Capture the cell that displays the provided text and extract its (x, y) central coordinate. 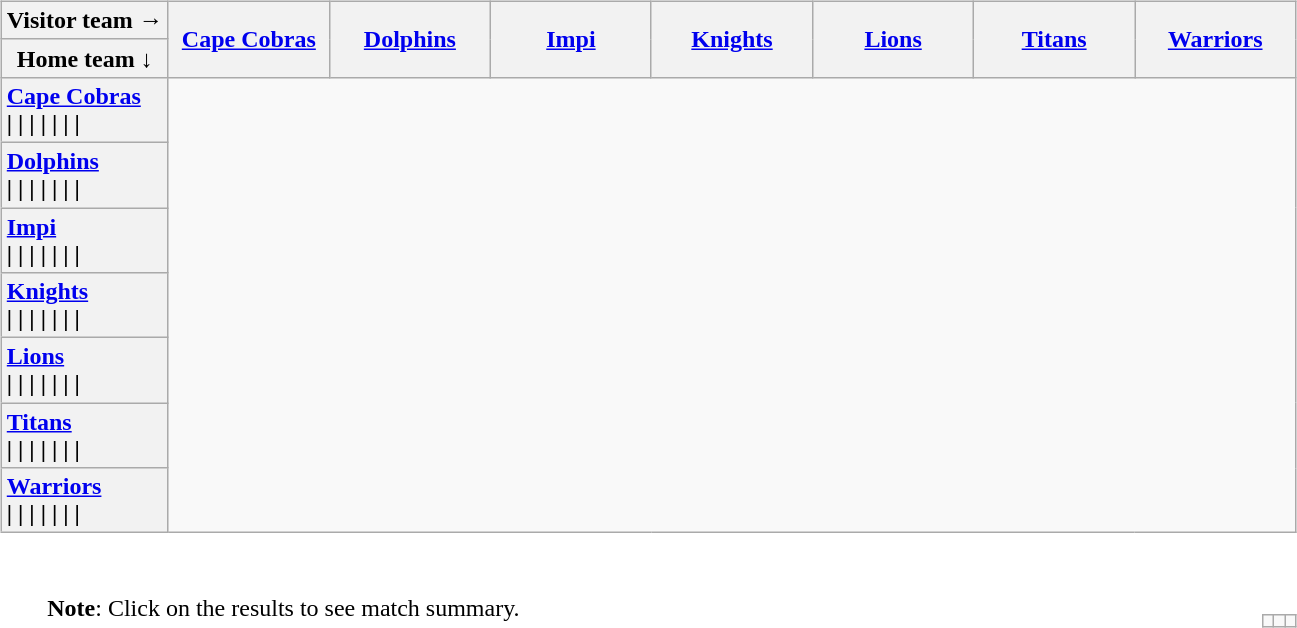
Lions (894, 39)
Lions | | | | | | | (84, 370)
Impi (570, 39)
Warriors (1216, 39)
Titans | | | | | | | (84, 436)
Impi | | | | | | | (84, 240)
Titans (1054, 39)
Home team ↓ (84, 58)
Cape Cobras | | | | | | | (84, 110)
Visitor team → (84, 20)
Knights (732, 39)
Knights | | | | | | | (84, 306)
Cape Cobras (248, 39)
Dolphins (410, 39)
Warriors | | | | | | | (84, 500)
Dolphins | | | | | | | (84, 174)
